Return (X, Y) of the center of cell containing provided text 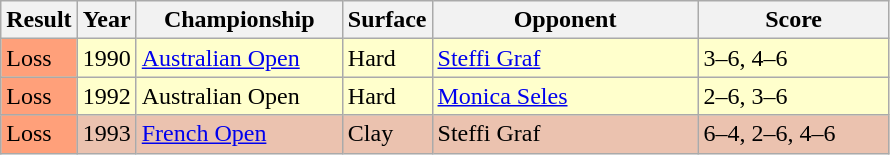
French Open (239, 134)
2–6, 3–6 (794, 96)
Result (39, 20)
Opponent (565, 20)
Surface (387, 20)
1990 (106, 58)
Monica Seles (565, 96)
6–4, 2–6, 4–6 (794, 134)
1992 (106, 96)
Score (794, 20)
1993 (106, 134)
Clay (387, 134)
Championship (239, 20)
3–6, 4–6 (794, 58)
Year (106, 20)
